Identify which cell holds the provided text, then report its [x, y] central coordinate. 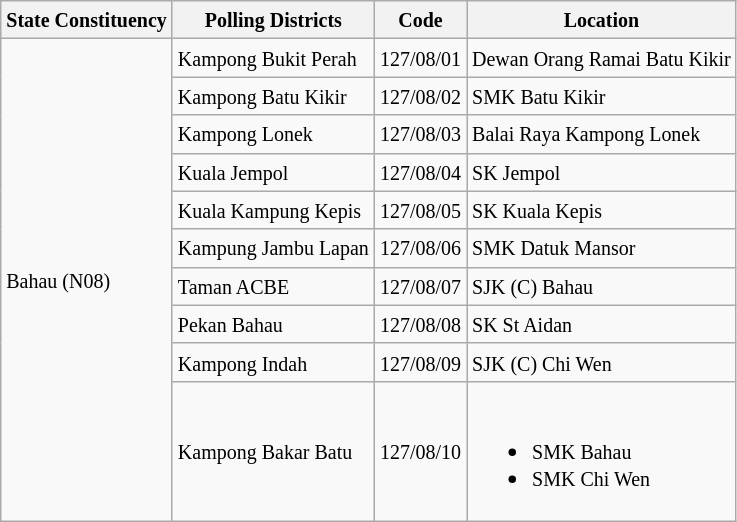
Dewan Orang Ramai Batu Kikir [602, 58]
127/08/07 [420, 286]
Kampong Lonek [273, 134]
Kuala Kampung Kepis [273, 210]
Kampong Bakar Batu [273, 451]
127/08/09 [420, 362]
SJK (C) Chi Wen [602, 362]
Balai Raya Kampong Lonek [602, 134]
SK Kuala Kepis [602, 210]
127/08/02 [420, 96]
Polling Districts [273, 20]
Kampong Batu Kikir [273, 96]
127/08/08 [420, 324]
Kuala Jempol [273, 172]
127/08/10 [420, 451]
Pekan Bahau [273, 324]
Bahau (N08) [87, 280]
Kampung Jambu Lapan [273, 248]
Code [420, 20]
127/08/03 [420, 134]
SK St Aidan [602, 324]
Location [602, 20]
State Constituency [87, 20]
SK Jempol [602, 172]
127/08/06 [420, 248]
Kampong Bukit Perah [273, 58]
127/08/04 [420, 172]
127/08/01 [420, 58]
SJK (C) Bahau [602, 286]
SMK BahauSMK Chi Wen [602, 451]
127/08/05 [420, 210]
SMK Datuk Mansor [602, 248]
Kampong Indah [273, 362]
SMK Batu Kikir [602, 96]
Taman ACBE [273, 286]
